Scan for the cell matching the given text and deliver its [x, y] coordinate at center. 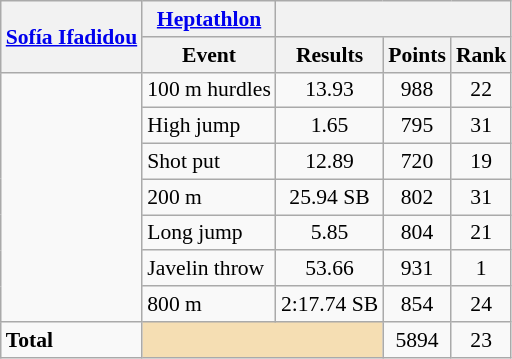
720 [417, 162]
988 [417, 90]
1 [482, 269]
800 m [209, 304]
931 [417, 269]
200 m [209, 197]
Results [330, 55]
Sofía Ifadidou [72, 36]
5.85 [330, 233]
Shot put [209, 162]
12.89 [330, 162]
1.65 [330, 126]
Long jump [209, 233]
804 [417, 233]
25.94 SB [330, 197]
24 [482, 304]
Heptathlon [209, 19]
Event [209, 55]
802 [417, 197]
Total [72, 340]
22 [482, 90]
13.93 [330, 90]
854 [417, 304]
Rank [482, 55]
795 [417, 126]
2:17.74 SB [330, 304]
53.66 [330, 269]
5894 [417, 340]
100 m hurdles [209, 90]
High jump [209, 126]
Points [417, 55]
23 [482, 340]
19 [482, 162]
21 [482, 233]
Javelin throw [209, 269]
